Output the (x, y) coordinate of the center of the cell containing the given text.  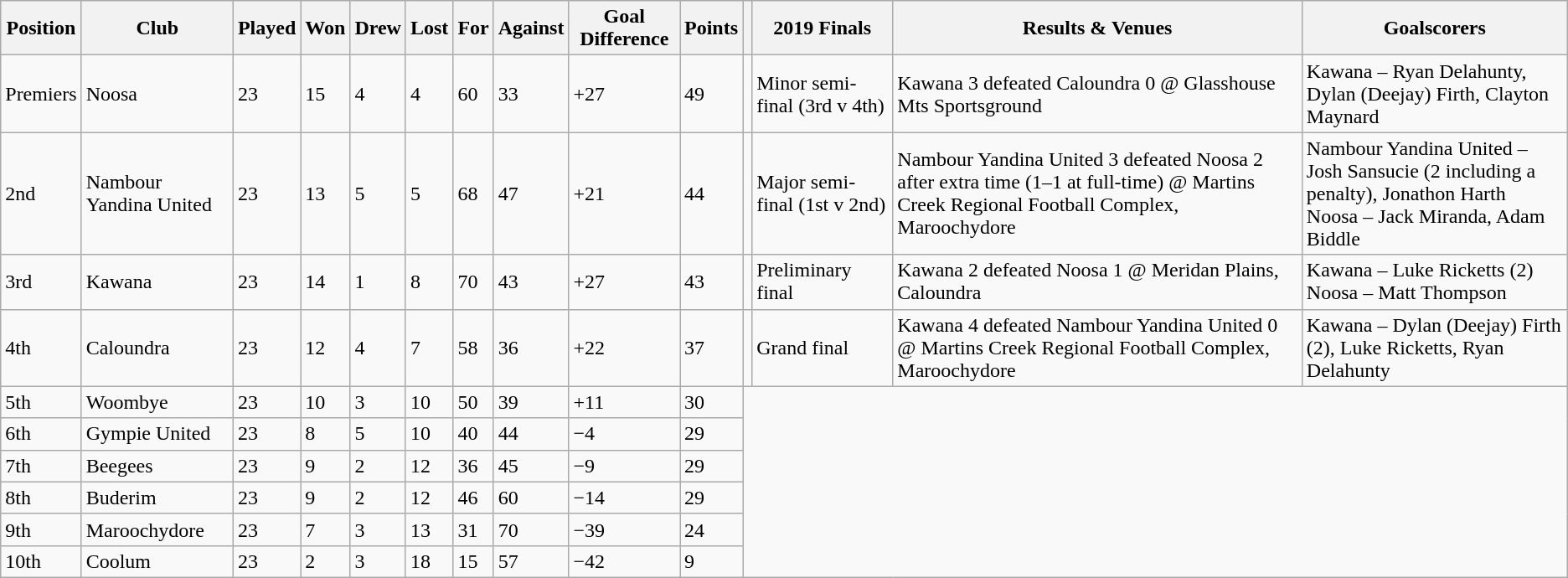
Kawana (157, 281)
2nd (41, 194)
−14 (625, 498)
47 (531, 194)
Club (157, 28)
Kawana – Dylan (Deejay) Firth (2), Luke Ricketts, Ryan Delahunty (1434, 348)
Nambour Yandina United (157, 194)
40 (473, 434)
Kawana – Ryan Delahunty, Dylan (Deejay) Firth, Clayton Maynard (1434, 94)
Nambour Yandina United – Josh Sansucie (2 including a penalty), Jonathon HarthNoosa – Jack Miranda, Adam Biddle (1434, 194)
Minor semi-final (3rd v 4th) (823, 94)
Premiers (41, 94)
−4 (625, 434)
37 (712, 348)
Points (712, 28)
5th (41, 402)
Beegees (157, 466)
24 (712, 529)
6th (41, 434)
Results & Venues (1097, 28)
9th (41, 529)
18 (429, 561)
Nambour Yandina United 3 defeated Noosa 2 after extra time (1–1 at full-time) @ Martins Creek Regional Football Complex, Maroochydore (1097, 194)
Kawana – Luke Ricketts (2)Noosa – Matt Thompson (1434, 281)
−9 (625, 466)
7th (41, 466)
Caloundra (157, 348)
Major semi-final (1st v 2nd) (823, 194)
Kawana 4 defeated Nambour Yandina United 0 @ Martins Creek Regional Football Complex, Maroochydore (1097, 348)
+22 (625, 348)
39 (531, 402)
Goal Difference (625, 28)
Gympie United (157, 434)
33 (531, 94)
49 (712, 94)
For (473, 28)
31 (473, 529)
57 (531, 561)
Maroochydore (157, 529)
Preliminary final (823, 281)
45 (531, 466)
2019 Finals (823, 28)
8th (41, 498)
58 (473, 348)
Woombye (157, 402)
3rd (41, 281)
Won (325, 28)
14 (325, 281)
68 (473, 194)
Goalscorers (1434, 28)
Played (266, 28)
Buderim (157, 498)
+11 (625, 402)
10th (41, 561)
Grand final (823, 348)
Coolum (157, 561)
46 (473, 498)
1 (379, 281)
50 (473, 402)
−42 (625, 561)
Against (531, 28)
+21 (625, 194)
Position (41, 28)
Noosa (157, 94)
Drew (379, 28)
Lost (429, 28)
−39 (625, 529)
Kawana 3 defeated Caloundra 0 @ Glasshouse Mts Sportsground (1097, 94)
4th (41, 348)
30 (712, 402)
Kawana 2 defeated Noosa 1 @ Meridan Plains, Caloundra (1097, 281)
